Search for the cell housing the specified text and yield its (x, y) center coordinate. 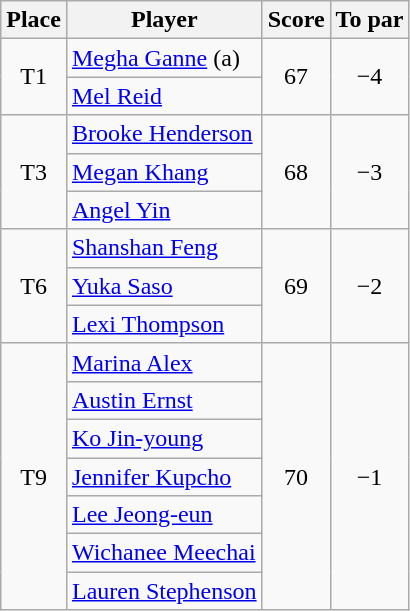
Lauren Stephenson (164, 591)
−3 (370, 172)
Lexi Thompson (164, 324)
Mel Reid (164, 96)
T6 (34, 286)
−1 (370, 476)
T1 (34, 77)
Megan Khang (164, 172)
−2 (370, 286)
Brooke Henderson (164, 134)
Ko Jin-young (164, 438)
Angel Yin (164, 210)
Shanshan Feng (164, 248)
Player (164, 20)
T3 (34, 172)
To par (370, 20)
Jennifer Kupcho (164, 477)
67 (296, 77)
Wichanee Meechai (164, 553)
Yuka Saso (164, 286)
T9 (34, 476)
69 (296, 286)
Place (34, 20)
70 (296, 476)
Marina Alex (164, 362)
Austin Ernst (164, 400)
68 (296, 172)
Lee Jeong-eun (164, 515)
Score (296, 20)
Megha Ganne (a) (164, 58)
−4 (370, 77)
